From the cell containing the given text, extract its center point as [x, y] coordinate. 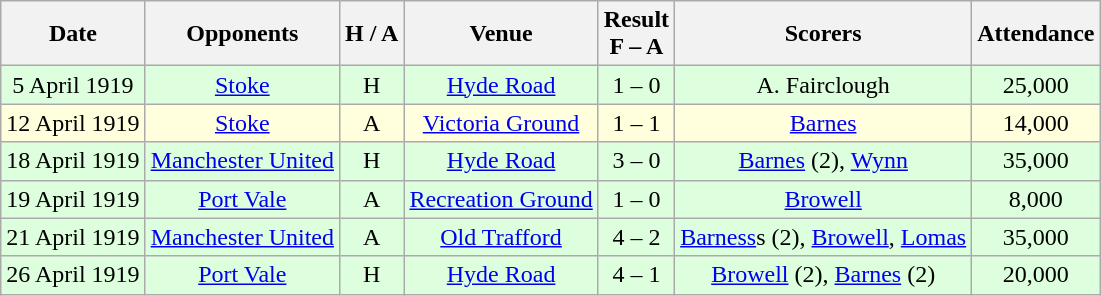
12 April 1919 [73, 123]
14,000 [1036, 123]
Victoria Ground [501, 123]
20,000 [1036, 275]
25,000 [1036, 85]
4 – 2 [636, 237]
H / A [371, 34]
18 April 1919 [73, 161]
Venue [501, 34]
Opponents [242, 34]
21 April 1919 [73, 237]
Date [73, 34]
4 – 1 [636, 275]
26 April 1919 [73, 275]
8,000 [1036, 199]
ResultF – A [636, 34]
Barnes (2), Wynn [824, 161]
3 – 0 [636, 161]
Browell (2), Barnes (2) [824, 275]
A. Fairclough [824, 85]
Scorers [824, 34]
Attendance [1036, 34]
Barnesss (2), Browell, Lomas [824, 237]
19 April 1919 [73, 199]
Recreation Ground [501, 199]
Browell [824, 199]
Old Trafford [501, 237]
1 – 1 [636, 123]
5 April 1919 [73, 85]
Barnes [824, 123]
